Provide the [X, Y] coordinate of the cell's center where the given text is located.  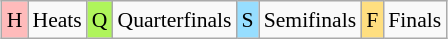
S [248, 20]
Quarterfinals [175, 20]
Q [100, 20]
Heats [58, 20]
Semifinals [310, 20]
H [15, 20]
Finals [414, 20]
F [372, 20]
